From the cell containing the given text, extract its center point as (X, Y) coordinate. 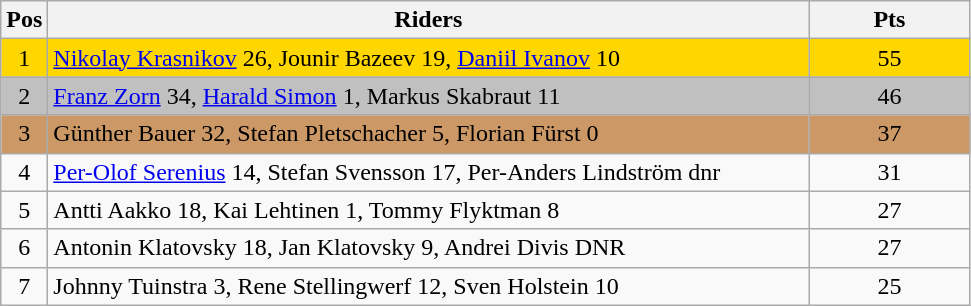
1 (24, 58)
Nikolay Krasnikov 26, Jounir Bazeev 19, Daniil Ivanov 10 (428, 58)
Günther Bauer 32, Stefan Pletschacher 5, Florian Fürst 0 (428, 134)
2 (24, 96)
Per-Olof Serenius 14, Stefan Svensson 17, Per-Anders Lindström dnr (428, 172)
6 (24, 248)
Franz Zorn 34, Harald Simon 1, Markus Skabraut 11 (428, 96)
Pos (24, 20)
Riders (428, 20)
46 (890, 96)
Pts (890, 20)
55 (890, 58)
7 (24, 286)
Johnny Tuinstra 3, Rene Stellingwerf 12, Sven Holstein 10 (428, 286)
4 (24, 172)
5 (24, 210)
3 (24, 134)
Antti Aakko 18, Kai Lehtinen 1, Tommy Flyktman 8 (428, 210)
37 (890, 134)
31 (890, 172)
Antonin Klatovsky 18, Jan Klatovsky 9, Andrei Divis DNR (428, 248)
25 (890, 286)
